Locate the cell with the specified text and output its [X, Y] center coordinate. 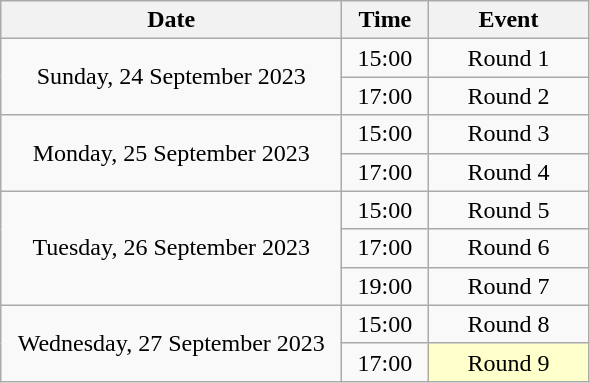
Round 3 [508, 134]
Wednesday, 27 September 2023 [172, 343]
Round 1 [508, 58]
Round 4 [508, 172]
Date [172, 20]
19:00 [385, 286]
Round 5 [508, 210]
Monday, 25 September 2023 [172, 153]
Round 7 [508, 286]
Event [508, 20]
Time [385, 20]
Round 9 [508, 362]
Round 8 [508, 324]
Round 2 [508, 96]
Round 6 [508, 248]
Tuesday, 26 September 2023 [172, 248]
Sunday, 24 September 2023 [172, 77]
